Provide the (X, Y) coordinate of the cell's center where the given text is located.  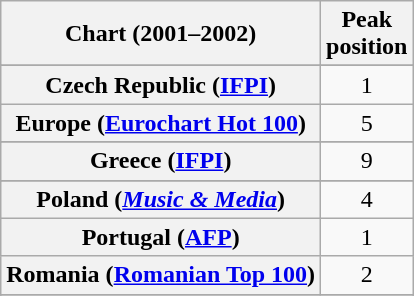
Greece (IFPI) (161, 161)
4 (367, 199)
Peakposition (367, 34)
Portugal (AFP) (161, 237)
Poland (Music & Media) (161, 199)
Romania (Romanian Top 100) (161, 275)
9 (367, 161)
5 (367, 123)
Chart (2001–2002) (161, 34)
2 (367, 275)
Czech Republic (IFPI) (161, 85)
Europe (Eurochart Hot 100) (161, 123)
